Return [x, y] of the center of cell containing provided text 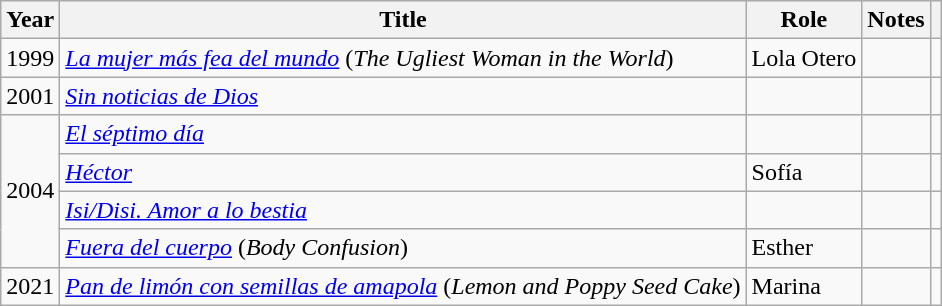
Year [30, 20]
2004 [30, 191]
Esther [804, 248]
Sin noticias de Dios [403, 96]
La mujer más fea del mundo (The Ugliest Woman in the World) [403, 58]
Marina [804, 286]
Lola Otero [804, 58]
2021 [30, 286]
Notes [896, 20]
Fuera del cuerpo (Body Confusion) [403, 248]
Pan de limón con semillas de amapola (Lemon and Poppy Seed Cake) [403, 286]
Héctor [403, 172]
Role [804, 20]
2001 [30, 96]
Title [403, 20]
Isi/Disi. Amor a lo bestia [403, 210]
1999 [30, 58]
Sofía [804, 172]
El séptimo día [403, 134]
